Capture the cell that displays the provided text and extract its [x, y] central coordinate. 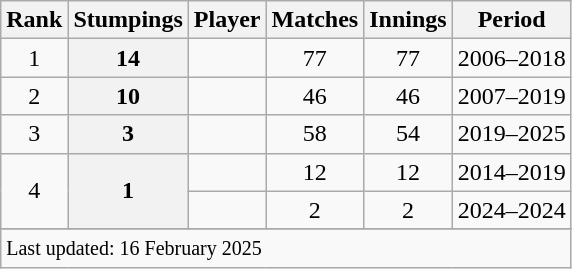
54 [408, 134]
2019–2025 [512, 134]
2006–2018 [512, 58]
Matches [315, 20]
2014–2019 [512, 172]
Rank [34, 20]
4 [34, 191]
Player [227, 20]
2007–2019 [512, 96]
58 [315, 134]
Innings [408, 20]
Last updated: 16 February 2025 [286, 248]
Stumpings [128, 20]
10 [128, 96]
Period [512, 20]
2024–2024 [512, 210]
14 [128, 58]
